Extract the (x, y) coordinate from the center of the cell holding the provided text.  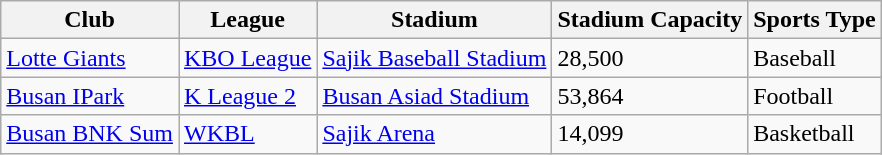
K League 2 (247, 96)
28,500 (650, 58)
Basketball (815, 134)
Busan Asiad Stadium (434, 96)
Stadium Capacity (650, 20)
Stadium (434, 20)
Football (815, 96)
KBO League (247, 58)
Busan BNK Sum (90, 134)
Sajik Arena (434, 134)
14,099 (650, 134)
WKBL (247, 134)
Sports Type (815, 20)
53,864 (650, 96)
Sajik Baseball Stadium (434, 58)
Club (90, 20)
Baseball (815, 58)
Busan IPark (90, 96)
Lotte Giants (90, 58)
League (247, 20)
